Search for the cell housing the specified text and yield its (x, y) center coordinate. 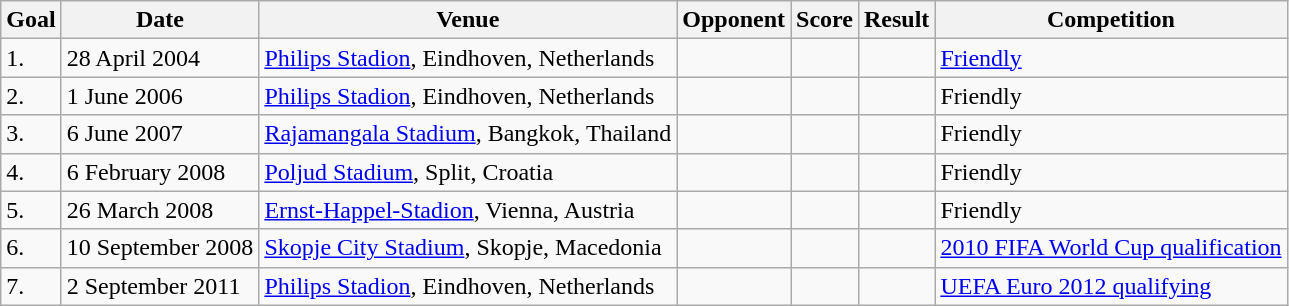
Competition (1111, 20)
1 June 2006 (160, 96)
6 June 2007 (160, 134)
Opponent (734, 20)
6. (31, 248)
UEFA Euro 2012 qualifying (1111, 286)
26 March 2008 (160, 210)
Date (160, 20)
3. (31, 134)
7. (31, 286)
2 September 2011 (160, 286)
2010 FIFA World Cup qualification (1111, 248)
2. (31, 96)
Result (896, 20)
Poljud Stadium, Split, Croatia (468, 172)
Rajamangala Stadium, Bangkok, Thailand (468, 134)
Ernst-Happel-Stadion, Vienna, Austria (468, 210)
6 February 2008 (160, 172)
1. (31, 58)
Score (824, 20)
Venue (468, 20)
28 April 2004 (160, 58)
4. (31, 172)
5. (31, 210)
Skopje City Stadium, Skopje, Macedonia (468, 248)
10 September 2008 (160, 248)
Goal (31, 20)
